Capture the cell that displays the provided text and extract its (X, Y) central coordinate. 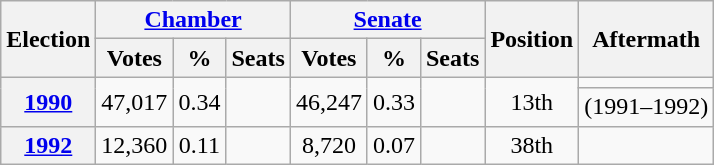
(1991–1992) (646, 107)
Position (532, 39)
47,017 (134, 102)
0.33 (394, 102)
13th (532, 102)
12,360 (134, 145)
1990 (48, 102)
0.11 (200, 145)
46,247 (328, 102)
8,720 (328, 145)
38th (532, 145)
0.07 (394, 145)
1992 (48, 145)
Chamber (194, 20)
Aftermath (646, 39)
Senate (388, 20)
Election (48, 39)
0.34 (200, 102)
